For the text-containing cell, return its midpoint in (x, y) coordinate format. 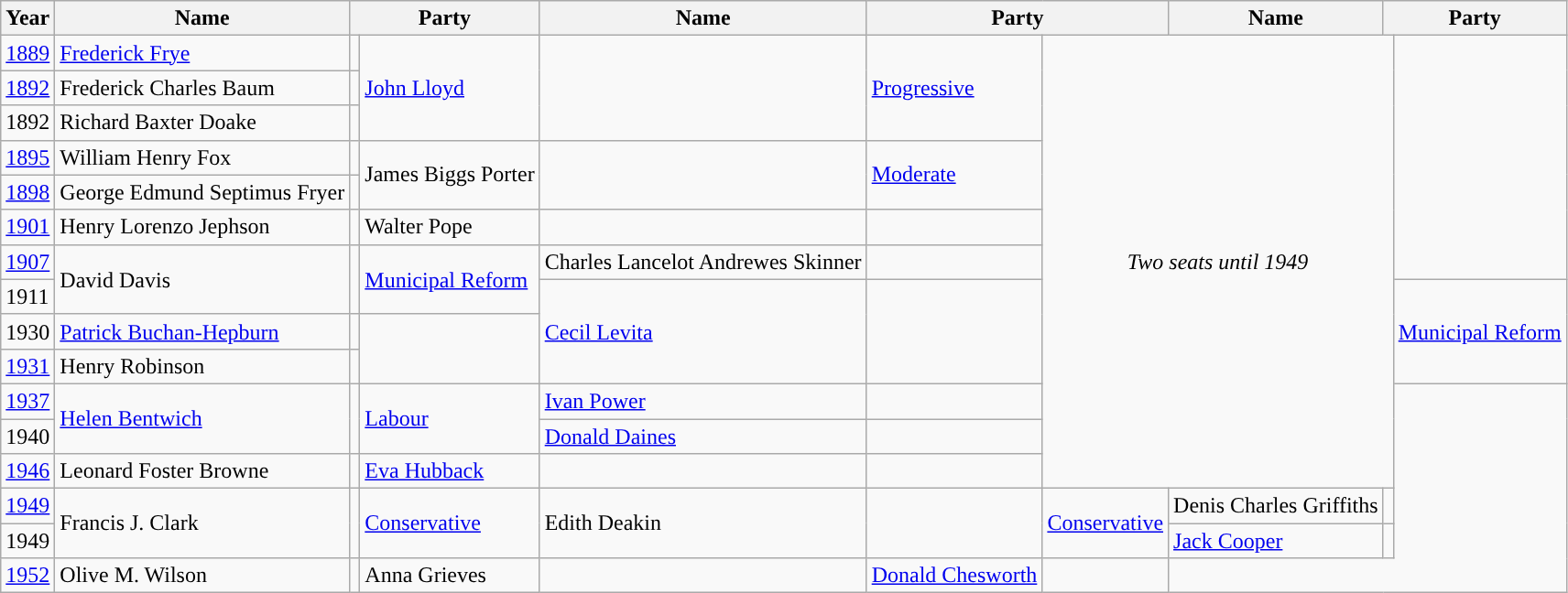
Labour (450, 418)
1940 (27, 437)
Helen Bentwich (202, 418)
John Lloyd (450, 88)
Richard Baxter Doake (202, 123)
1907 (27, 262)
Frederick Charles Baum (202, 88)
Jack Cooper (1277, 541)
David Davis (202, 279)
Olive M. Wilson (202, 576)
1895 (27, 157)
Cecil Levita (703, 331)
Frederick Frye (202, 53)
1911 (27, 296)
1952 (27, 576)
Charles Lancelot Andrewes Skinner (703, 262)
James Biggs Porter (450, 175)
1937 (27, 401)
Henry Robinson (202, 366)
1901 (27, 227)
Year (27, 18)
Anna Grieves (450, 576)
Donald Chesworth (954, 576)
Patrick Buchan-Hepburn (202, 331)
Two seats until 1949 (1218, 262)
William Henry Fox (202, 157)
Eva Hubback (450, 471)
Progressive (954, 88)
Walter Pope (450, 227)
Denis Charles Griffiths (1277, 506)
Henry Lorenzo Jephson (202, 227)
Donald Daines (703, 437)
1946 (27, 471)
Moderate (954, 175)
Leonard Foster Browne (202, 471)
Ivan Power (703, 401)
Edith Deakin (703, 523)
1930 (27, 331)
George Edmund Septimus Fryer (202, 192)
Francis J. Clark (202, 523)
1889 (27, 53)
1898 (27, 192)
1931 (27, 366)
